Output the (X, Y) coordinate of the center of the cell containing the given text.  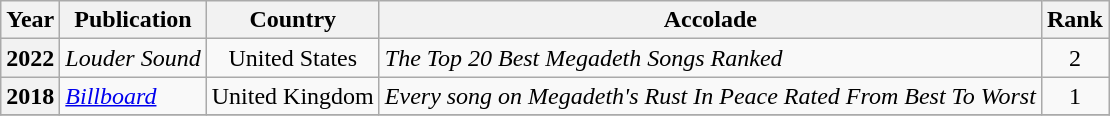
2022 (30, 58)
Rank (1074, 20)
The Top 20 Best Megadeth Songs Ranked (710, 58)
Publication (133, 20)
Year (30, 20)
2 (1074, 58)
United States (292, 58)
Accolade (710, 20)
Every song on Megadeth's Rust In Peace Rated From Best To Worst (710, 96)
1 (1074, 96)
2018 (30, 96)
Country (292, 20)
Billboard (133, 96)
Louder Sound (133, 58)
United Kingdom (292, 96)
